Determine the [x, y] coordinate at the center of the cell enclosing the given text.  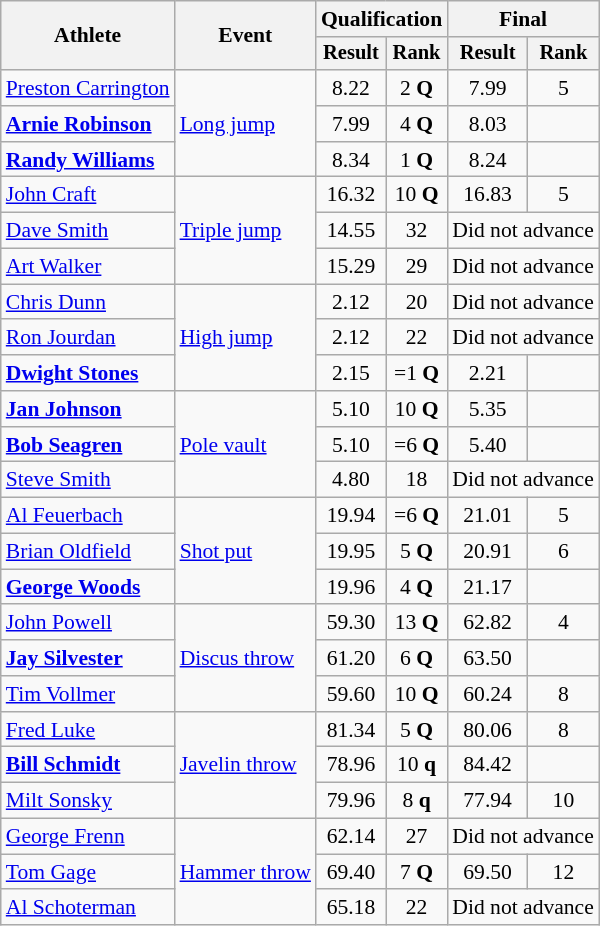
Randy Williams [88, 160]
Preston Carrington [88, 88]
8.22 [351, 88]
6 [564, 552]
High jump [246, 338]
61.20 [351, 658]
Event [246, 36]
Steve Smith [88, 480]
10 q [416, 765]
Tom Gage [88, 872]
Milt Sonsky [88, 801]
2.21 [488, 373]
29 [416, 267]
Ron Jourdan [88, 338]
Arnie Robinson [88, 124]
65.18 [351, 908]
Art Walker [88, 267]
Jay Silvester [88, 658]
27 [416, 837]
20 [416, 302]
12 [564, 872]
John Powell [88, 623]
Jan Johnson [88, 409]
Dwight Stones [88, 373]
Fred Luke [88, 730]
8 q [416, 801]
59.60 [351, 694]
19.96 [351, 587]
63.50 [488, 658]
8.03 [488, 124]
69.50 [488, 872]
21.01 [488, 516]
16.32 [351, 195]
8.34 [351, 160]
Al Feuerbach [88, 516]
21.17 [488, 587]
Athlete [88, 36]
7 Q [416, 872]
=1 Q [416, 373]
14.55 [351, 231]
Chris Dunn [88, 302]
8.24 [488, 160]
84.42 [488, 765]
John Craft [88, 195]
59.30 [351, 623]
2 Q [416, 88]
Dave Smith [88, 231]
4.80 [351, 480]
4 [564, 623]
Discus throw [246, 658]
Javelin throw [246, 766]
62.82 [488, 623]
19.95 [351, 552]
60.24 [488, 694]
Bill Schmidt [88, 765]
Brian Oldfield [88, 552]
Al Schoterman [88, 908]
Triple jump [246, 230]
George Woods [88, 587]
62.14 [351, 837]
69.40 [351, 872]
79.96 [351, 801]
Pole vault [246, 444]
Tim Vollmer [88, 694]
Bob Seagren [88, 445]
5.40 [488, 445]
77.94 [488, 801]
Long jump [246, 124]
Hammer throw [246, 872]
5.35 [488, 409]
81.34 [351, 730]
15.29 [351, 267]
Qualification [382, 19]
1 Q [416, 160]
18 [416, 480]
78.96 [351, 765]
2.15 [351, 373]
20.91 [488, 552]
6 Q [416, 658]
80.06 [488, 730]
13 Q [416, 623]
32 [416, 231]
Final [523, 19]
10 [564, 801]
George Frenn [88, 837]
16.83 [488, 195]
19.94 [351, 516]
Shot put [246, 552]
